Output the (X, Y) coordinate of the center of the cell containing the given text.  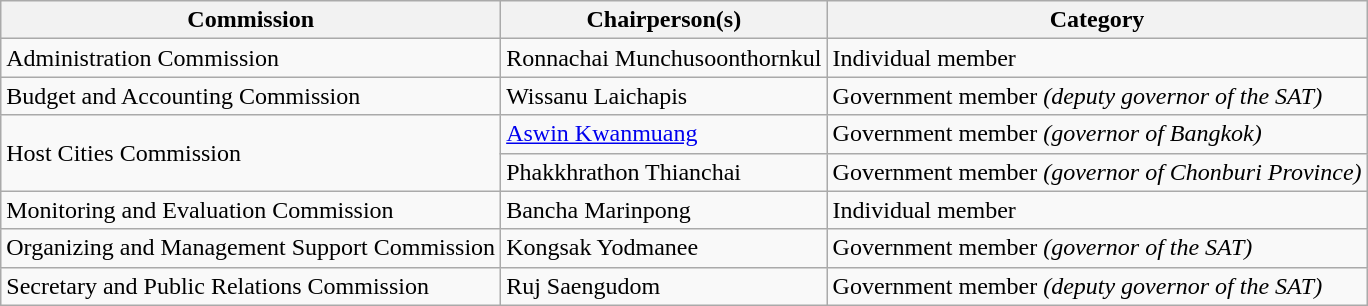
Monitoring and Evaluation Commission (251, 210)
Ruj Saengudom (664, 286)
Phakkhrathon Thianchai (664, 172)
Host Cities Commission (251, 153)
Administration Commission (251, 58)
Aswin Kwanmuang (664, 134)
Wissanu Laichapis (664, 96)
Government member (governor of Chonburi Province) (1097, 172)
Chairperson(s) (664, 20)
Category (1097, 20)
Organizing and Management Support Commission (251, 248)
Bancha Marinpong (664, 210)
Kongsak Yodmanee (664, 248)
Budget and Accounting Commission (251, 96)
Ronnachai Munchusoonthornkul (664, 58)
Secretary and Public Relations Commission (251, 286)
Government member (governor of the SAT) (1097, 248)
Government member (governor of Bangkok) (1097, 134)
Commission (251, 20)
